Capture the cell that displays the provided text and extract its (x, y) central coordinate. 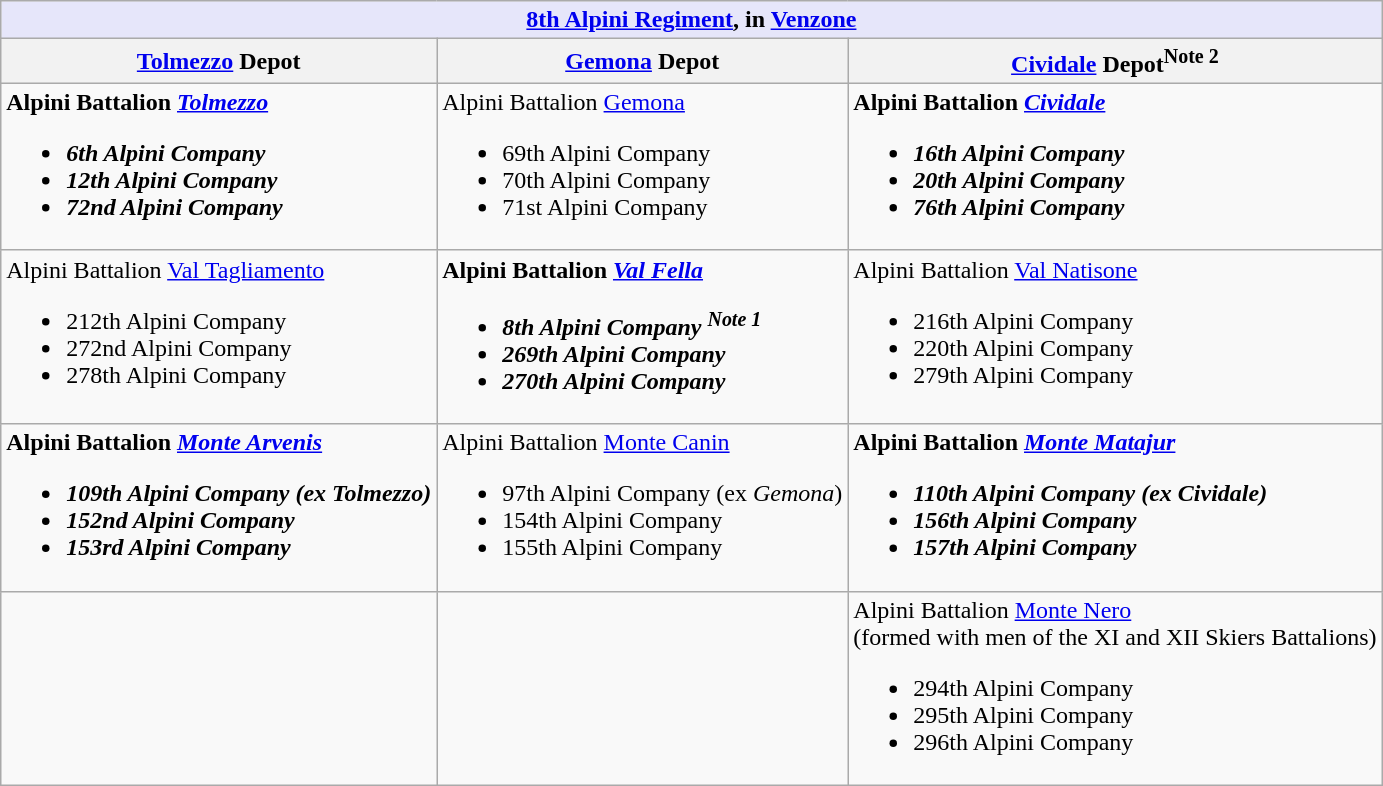
Alpini Battalion Tolmezzo 6th Alpini Company 12th Alpini Company 72nd Alpini Company (219, 166)
Gemona Depot (642, 62)
Alpini Battalion Monte Matajur 110th Alpini Company (ex Cividale) 156th Alpini Company 157th Alpini Company (1115, 508)
Alpini Battalion Monte Nero(formed with men of the XI and XII Skiers Battalions) 294th Alpini Company 295th Alpini Company 296th Alpini Company (1115, 688)
8th Alpini Regiment, in Venzone (692, 20)
Alpini Battalion Val Natisone 216th Alpini Company 220th Alpini Company 279th Alpini Company (1115, 337)
Cividale DepotNote 2 (1115, 62)
Alpini Battalion Monte Arvenis 109th Alpini Company (ex Tolmezzo) 152nd Alpini Company 153rd Alpini Company (219, 508)
Alpini Battalion Cividale 16th Alpini Company 20th Alpini Company 76th Alpini Company (1115, 166)
Alpini Battalion Monte Canin 97th Alpini Company (ex Gemona) 154th Alpini Company 155th Alpini Company (642, 508)
Alpini Battalion Val Fella 8th Alpini Company Note 1 269th Alpini Company 270th Alpini Company (642, 337)
Tolmezzo Depot (219, 62)
Alpini Battalion Val Tagliamento 212th Alpini Company 272nd Alpini Company 278th Alpini Company (219, 337)
Alpini Battalion Gemona 69th Alpini Company 70th Alpini Company 71st Alpini Company (642, 166)
